Locate the cell with the specified text and output its [X, Y] center coordinate. 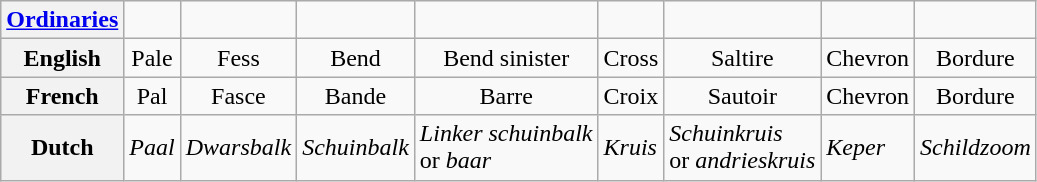
Bande [356, 96]
Pal [152, 96]
Keper [868, 148]
Schuinkruisor andrieskruis [742, 148]
Pale [152, 58]
Linker schuinbalkor baar [506, 148]
English [62, 58]
Dutch [62, 148]
Bend [356, 58]
Kruis [631, 148]
Dwarsbalk [238, 148]
Cross [631, 58]
Schuinbalk [356, 148]
Schildzoom [976, 148]
French [62, 96]
Saltire [742, 58]
Croix [631, 96]
Bend sinister [506, 58]
Sautoir [742, 96]
Ordinaries [62, 20]
Barre [506, 96]
Fess [238, 58]
Fasce [238, 96]
Paal [152, 148]
